Extract the (X, Y) coordinate from the center of the cell holding the provided text.  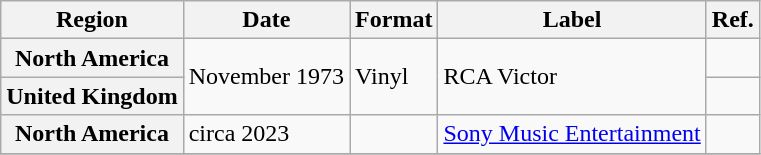
Label (572, 20)
Sony Music Entertainment (572, 134)
Format (394, 20)
RCA Victor (572, 77)
United Kingdom (92, 96)
Region (92, 20)
Ref. (732, 20)
Vinyl (394, 77)
November 1973 (266, 77)
circa 2023 (266, 134)
Date (266, 20)
